Pinpoint the cell where the given text exists, returning its (X, Y) midpoint coordinate. 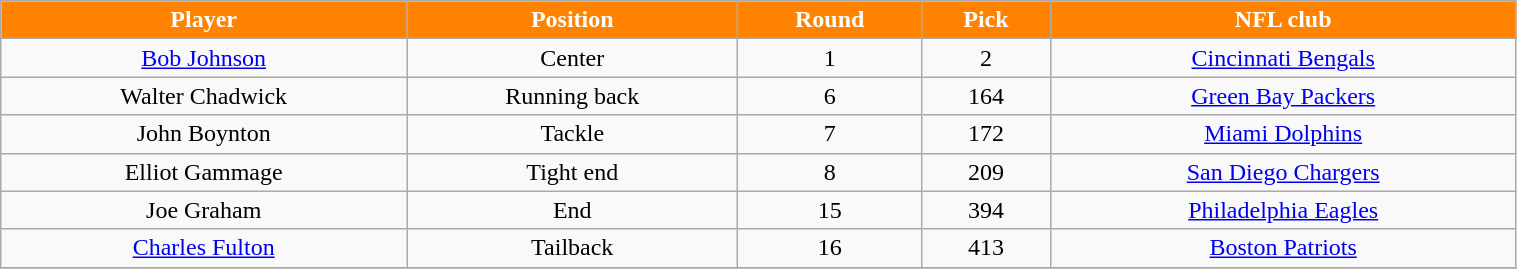
209 (986, 172)
Green Bay Packers (1283, 96)
8 (830, 172)
Walter Chadwick (204, 96)
15 (830, 210)
Joe Graham (204, 210)
394 (986, 210)
Round (830, 20)
Center (572, 58)
Charles Fulton (204, 248)
1 (830, 58)
Running back (572, 96)
Player (204, 20)
Tailback (572, 248)
413 (986, 248)
164 (986, 96)
Philadelphia Eagles (1283, 210)
NFL club (1283, 20)
Cincinnati Bengals (1283, 58)
172 (986, 134)
Tackle (572, 134)
2 (986, 58)
7 (830, 134)
Position (572, 20)
Pick (986, 20)
6 (830, 96)
San Diego Chargers (1283, 172)
Bob Johnson (204, 58)
16 (830, 248)
Tight end (572, 172)
John Boynton (204, 134)
Elliot Gammage (204, 172)
Miami Dolphins (1283, 134)
End (572, 210)
Boston Patriots (1283, 248)
